Find where the given text appears and provide that cell's center as [x, y] coordinate. 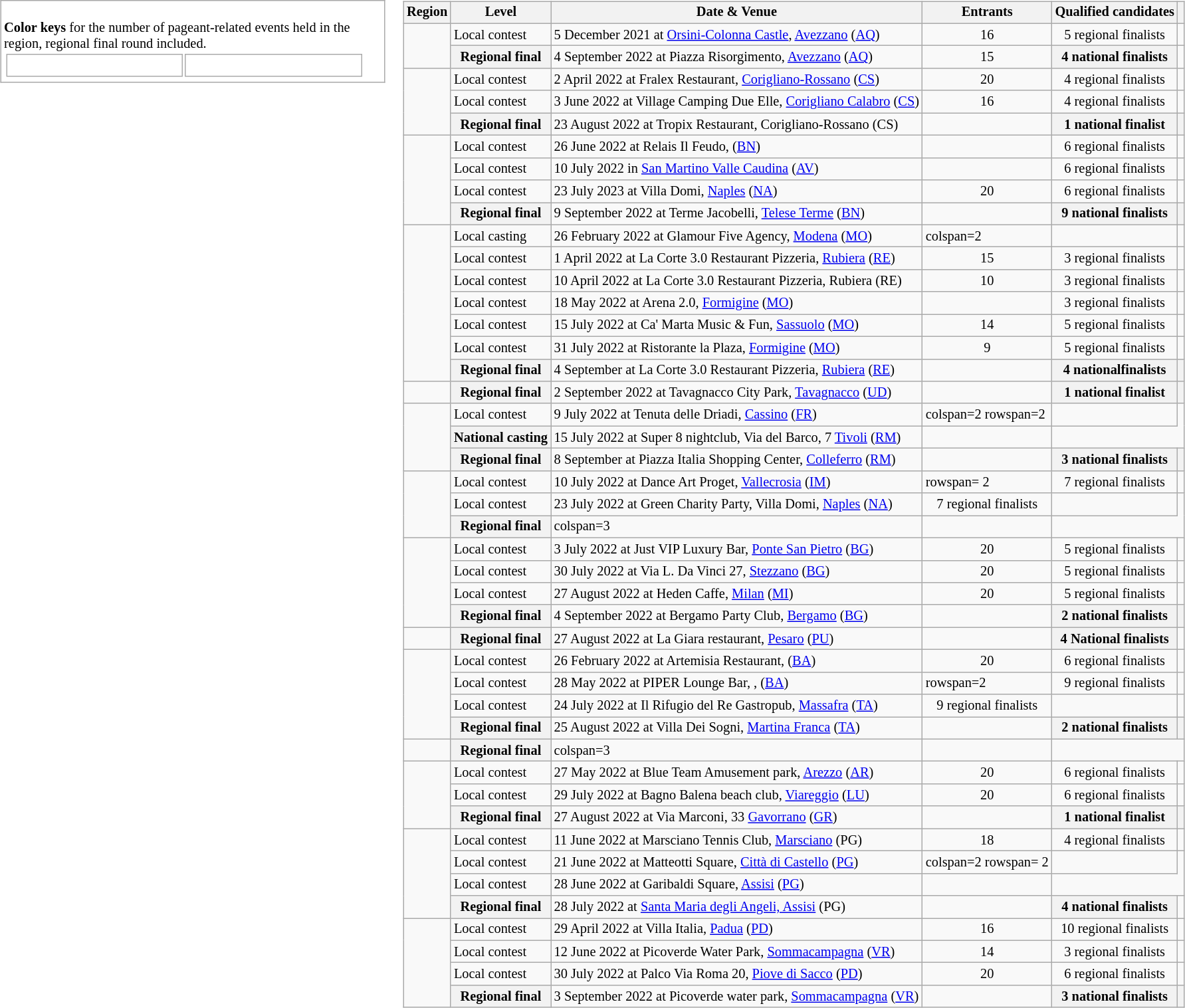
26 February 2022 at Artemisia Restaurant, (BA) [736, 661]
25 August 2022 at Villa Dei Sogni, Martina Franca (TA) [736, 728]
12 June 2022 at Picoverde Water Park, Sommacampagna (VR) [736, 952]
colspan=2 [988, 236]
26 February 2022 at Glamour Five Agency, Modena (MO) [736, 236]
27 August 2022 at Via Marconi, 33 Gavorrano (GR) [736, 817]
Date & Venue [736, 13]
3 September 2022 at Picoverde water park, Sommacampagna (VR) [736, 997]
27 May 2022 at Blue Team Amusement park, Arezzo (AR) [736, 773]
27 August 2022 at Heden Caffe, Milan (MI) [736, 594]
18 May 2022 at Arena 2.0, Formigine (MO) [736, 303]
Color keys for the number of pageant-related events held in the region, regional final round included. [193, 41]
Region [427, 13]
30 July 2022 at Palco Via Roma 20, Piove di Sacco (PD) [736, 974]
31 July 2022 at Ristorante la Plaza, Formigine (MO) [736, 348]
29 July 2022 at Bagno Balena beach club, Viareggio (LU) [736, 795]
Local casting [501, 236]
4 September 2022 at Piazza Risorgimento, Avezzano (AQ) [736, 57]
colspan=2 rowspan=2 [988, 415]
10 April 2022 at La Corte 3.0 Restaurant Pizzeria, Rubiera (RE) [736, 281]
Level [501, 13]
National casting [501, 437]
18 [988, 840]
9 [988, 348]
4 September 2022 at Bergamo Party Club, Bergamo (BG) [736, 616]
30 July 2022 at Via L. Da Vinci 27, Stezzano (BG) [736, 571]
10 July 2022 at Dance Art Proget, Vallecrosia (IM) [736, 482]
1 April 2022 at La Corte 3.0 Restaurant Pizzeria, Rubiera (RE) [736, 258]
2 April 2022 at Fralex Restaurant, Corigliano-Rossano (CS) [736, 80]
3 July 2022 at Just VIP Luxury Bar, Ponte San Pietro (BG) [736, 549]
15 July 2022 at Ca' Marta Music & Fun, Sassuolo (MO) [736, 326]
10 July 2022 in San Martino Valle Caudina (AV) [736, 169]
11 June 2022 at Marsciano Tennis Club, Marsciano (PG) [736, 840]
23 July 2023 at Villa Domi, Naples (NA) [736, 191]
23 July 2022 at Green Charity Party, Villa Domi, Naples (NA) [736, 504]
9 September 2022 at Terme Jacobelli, Telese Terme (BN) [736, 214]
Entrants [988, 13]
15 July 2022 at Super 8 nightclub, Via del Barco, 7 Tivoli (RM) [736, 437]
9 national finalists [1115, 214]
5 December 2021 at Orsini-Colonna Castle, Avezzano (AQ) [736, 35]
4 nationalfinalists [1115, 370]
rowspan= 2 [988, 482]
21 June 2022 at Matteotti Square, Città di Castello (PG) [736, 862]
8 September at Piazza Italia Shopping Center, Colleferro (RM) [736, 460]
10 [988, 281]
28 July 2022 at Santa Maria degli Angeli, Assisi (PG) [736, 907]
29 April 2022 at Villa Italia, Padua (PD) [736, 930]
rowspan=2 [988, 683]
27 August 2022 at La Giara restaurant, Pesaro (PU) [736, 639]
28 May 2022 at PIPER Lounge Bar, , (BA) [736, 683]
2 September 2022 at Tavagnacco City Park, Tavagnacco (UD) [736, 393]
9 July 2022 at Tenuta delle Driadi, Cassino (FR) [736, 415]
4 National finalists [1115, 639]
Qualified candidates [1115, 13]
3 June 2022 at Village Camping Due Elle, Corigliano Calabro (CS) [736, 102]
colspan=2 rowspan= 2 [988, 862]
28 June 2022 at Garibaldi Square, Assisi (PG) [736, 884]
24 July 2022 at Il Rifugio del Re Gastropub, Massafra (TA) [736, 706]
4 September at La Corte 3.0 Restaurant Pizzeria, Rubiera (RE) [736, 370]
23 August 2022 at Tropix Restaurant, Corigliano-Rossano (CS) [736, 124]
26 June 2022 at Relais Il Feudo, (BN) [736, 147]
10 regional finalists [1115, 930]
